Search for the cell housing the specified text and yield its (X, Y) center coordinate. 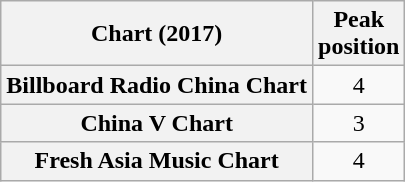
Peakposition (359, 34)
3 (359, 123)
Billboard Radio China Chart (157, 85)
Fresh Asia Music Chart (157, 161)
Chart (2017) (157, 34)
China V Chart (157, 123)
